Return the (x, y) coordinate for the center point of the cell that contains the specified text.  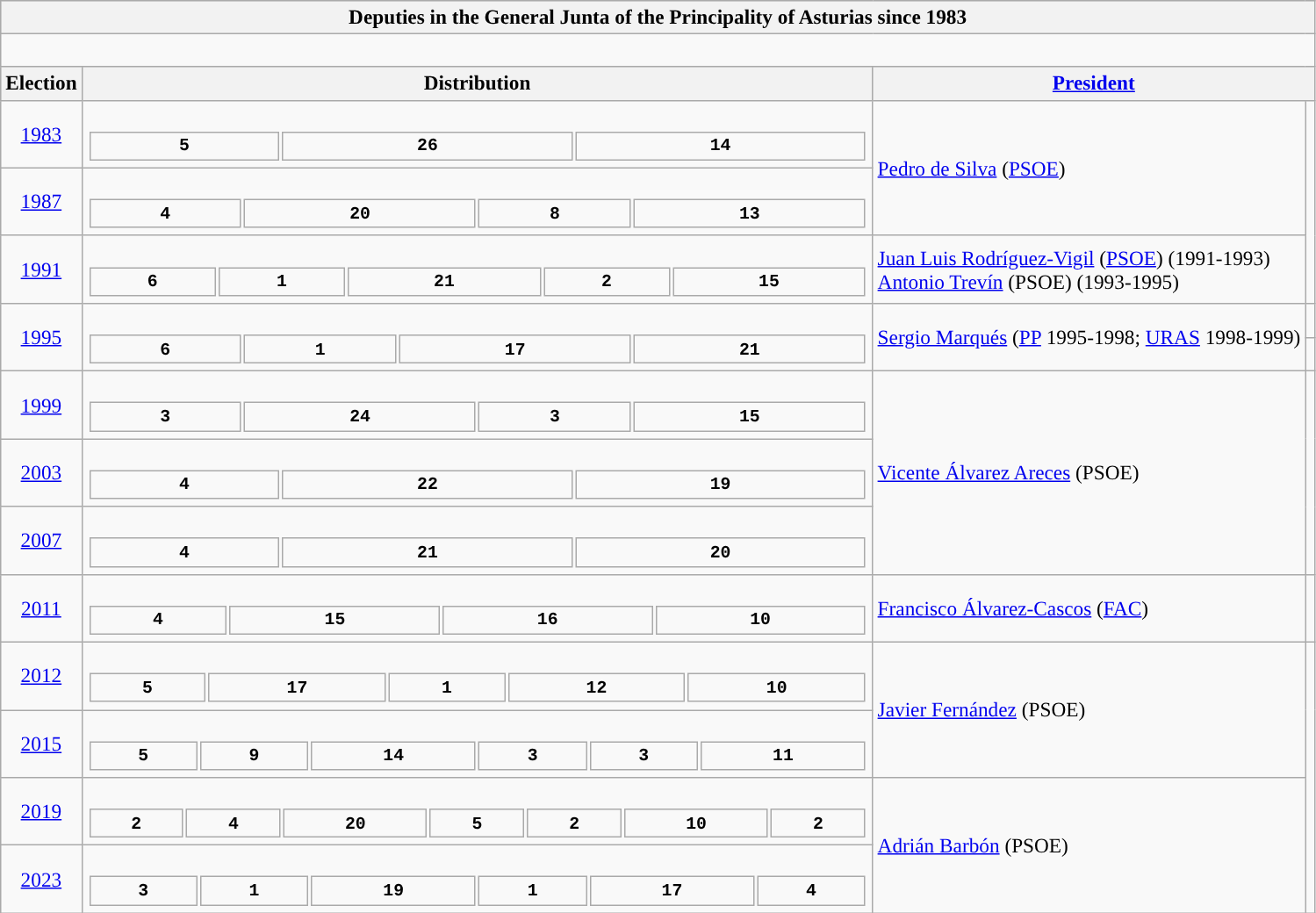
2023 (41, 878)
4 21 20 (478, 541)
Distribution (478, 83)
2003 (41, 472)
24 (360, 416)
3 1 19 1 17 4 (478, 878)
President (1094, 83)
Javier Fernández (PSOE) (1089, 709)
5 17 1 12 10 (478, 676)
Sergio Marqués (PP 1995-1998; URAS 1998-1999) (1089, 337)
2 4 20 5 2 10 2 (478, 811)
6 1 21 2 15 (478, 269)
4 22 19 (478, 472)
4 20 8 13 (478, 202)
13 (750, 212)
Juan Luis Rodríguez-Vigil (PSOE) (1991-1993)Antonio Trevín (PSOE) (1993-1995) (1089, 269)
16 (548, 620)
3 24 3 15 (478, 404)
Election (41, 83)
11 (783, 755)
Francisco Álvarez-Cascos (FAC) (1089, 607)
6 1 17 21 (478, 337)
1991 (41, 269)
22 (428, 485)
Adrián Barbón (PSOE) (1089, 845)
2007 (41, 541)
2019 (41, 811)
12 (596, 687)
2015 (41, 743)
2012 (41, 676)
1987 (41, 202)
5 26 14 (478, 133)
5 9 14 3 3 11 (478, 743)
4 15 16 10 (478, 607)
8 (555, 212)
Deputies in the General Junta of the Principality of Asturias since 1983 (658, 17)
Pedro de Silva (PSOE) (1089, 168)
1983 (41, 133)
26 (428, 146)
9 (255, 755)
2011 (41, 607)
1999 (41, 404)
Vicente Álvarez Areces (PSOE) (1089, 472)
1995 (41, 337)
